Provide the (X, Y) coordinate of the cell's center where the given text is located.  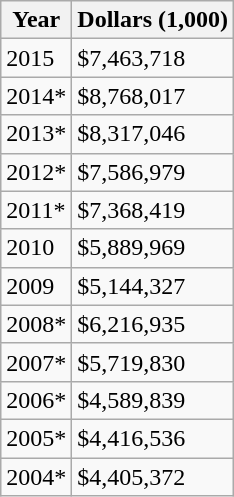
2014* (36, 96)
2010 (36, 248)
2006* (36, 400)
$4,405,372 (153, 477)
2013* (36, 134)
Year (36, 20)
2012* (36, 172)
$8,768,017 (153, 96)
$5,889,969 (153, 248)
$7,463,718 (153, 58)
2015 (36, 58)
$4,589,839 (153, 400)
2004* (36, 477)
$4,416,536 (153, 438)
$6,216,935 (153, 324)
$5,144,327 (153, 286)
$7,586,979 (153, 172)
$7,368,419 (153, 210)
2007* (36, 362)
$8,317,046 (153, 134)
$5,719,830 (153, 362)
2008* (36, 324)
2005* (36, 438)
Dollars (1,000) (153, 20)
2011* (36, 210)
2009 (36, 286)
